Capture the cell that displays the provided text and extract its [x, y] central coordinate. 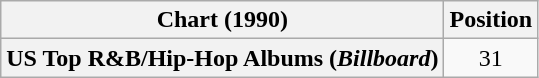
US Top R&B/Hip-Hop Albums (Billboard) [222, 58]
31 [491, 58]
Position [491, 20]
Chart (1990) [222, 20]
